Identify which cell holds the provided text, then report its (X, Y) central coordinate. 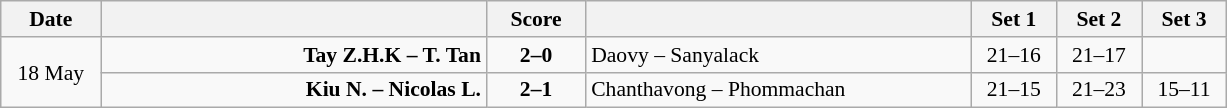
21–17 (1098, 55)
18 May (51, 72)
Date (51, 19)
Tay Z.H.K – T. Tan (294, 55)
Score (536, 19)
Daovy – Sanyalack (778, 55)
Set 2 (1098, 19)
21–16 (1014, 55)
Chanthavong – Phommachan (778, 90)
Set 3 (1184, 19)
21–23 (1098, 90)
2–0 (536, 55)
2–1 (536, 90)
Set 1 (1014, 19)
Kiu N. – Nicolas L. (294, 90)
15–11 (1184, 90)
21–15 (1014, 90)
